Identify which cell holds the provided text, then report its (x, y) central coordinate. 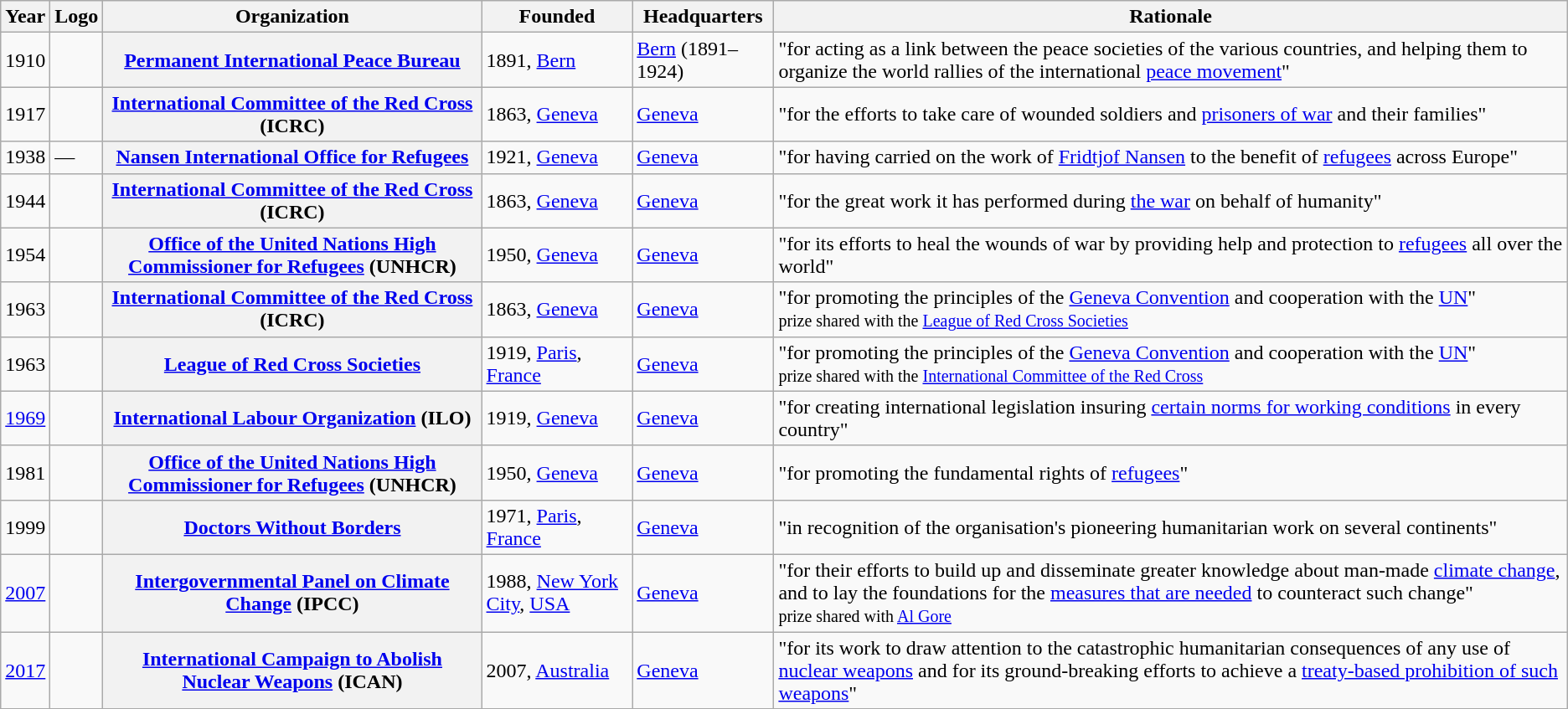
2017 (25, 670)
Year (25, 17)
Bern (1891–1924) (704, 60)
1891, Bern (557, 60)
1919, Paris, France (557, 363)
1969 (25, 419)
Intergovernmental Panel on Climate Change (IPCC) (292, 593)
1944 (25, 201)
"for the efforts to take care of wounded soldiers and prisoners of war and their families" (1171, 114)
1910 (25, 60)
1954 (25, 254)
1981 (25, 472)
League of Red Cross Societies (292, 363)
1971, Paris, France (557, 527)
1938 (25, 157)
1999 (25, 527)
"for having carried on the work of Fridtjof Nansen to the benefit of refugees across Europe" (1171, 157)
International Campaign to Abolish Nuclear Weapons (ICAN) (292, 670)
"for creating international legislation insuring certain norms for working conditions in every country" (1171, 419)
International Labour Organization (ILO) (292, 419)
"in recognition of the organisation's pioneering humanitarian work on several continents" (1171, 527)
Permanent International Peace Bureau (292, 60)
1917 (25, 114)
2007 (25, 593)
— (77, 157)
1919, Geneva (557, 419)
"for promoting the fundamental rights of refugees" (1171, 472)
Organization (292, 17)
Founded (557, 17)
Logo (77, 17)
"for its efforts to heal the wounds of war by providing help and protection to refugees all over the world" (1171, 254)
"for promoting the principles of the Geneva Convention and cooperation with the UN"prize shared with the International Committee of the Red Cross (1171, 363)
"for the great work it has performed during the war on behalf of humanity" (1171, 201)
1921, Geneva (557, 157)
2007, Australia (557, 670)
"for promoting the principles of the Geneva Convention and cooperation with the UN"prize shared with the League of Red Cross Societies (1171, 310)
1988, New York City, USA (557, 593)
Rationale (1171, 17)
Headquarters (704, 17)
Nansen International Office for Refugees (292, 157)
Doctors Without Borders (292, 527)
